Determine the (x, y) coordinate at the center of the cell enclosing the given text.  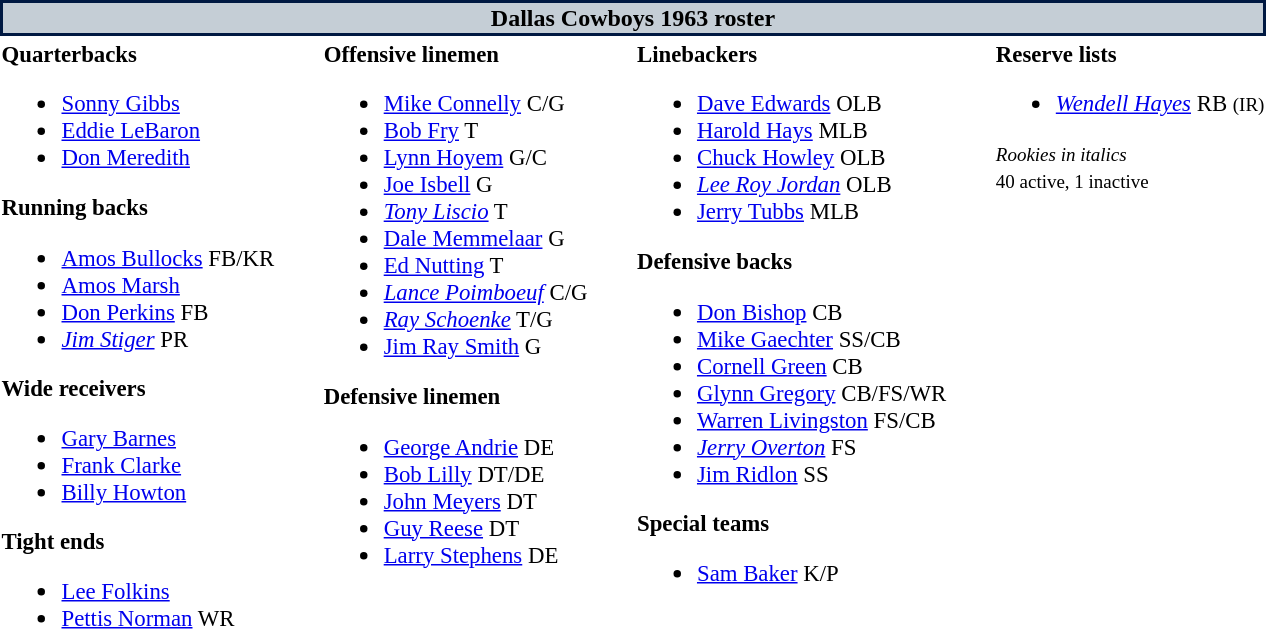
Dallas Cowboys 1963 roster (633, 18)
